Determine the [x, y] coordinate at the center of the cell enclosing the given text.  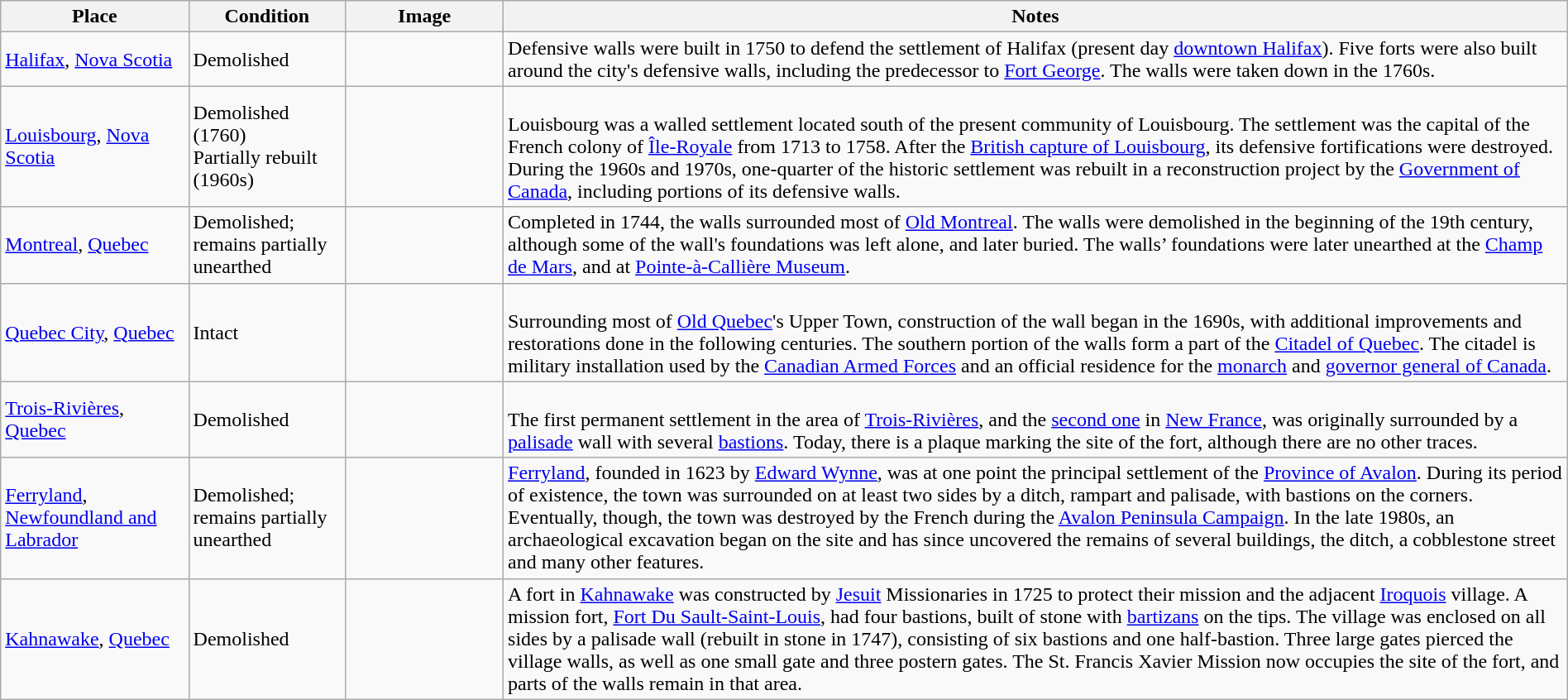
Place [94, 17]
Quebec City, Quebec [94, 333]
Halifax, Nova Scotia [94, 60]
Montreal, Quebec [94, 245]
Notes [1035, 17]
Intact [266, 333]
Demolished (1760)Partially rebuilt (1960s) [266, 146]
Louisbourg, Nova Scotia [94, 146]
Kahnawake, Quebec [94, 639]
Ferryland, Newfoundland and Labrador [94, 518]
Image [425, 17]
Trois-Rivières, Quebec [94, 420]
Condition [266, 17]
